Capture the cell that displays the provided text and extract its (x, y) central coordinate. 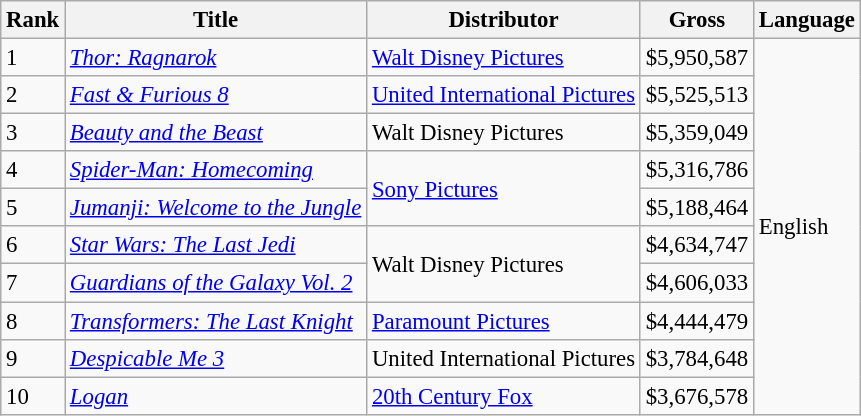
Title (216, 20)
9 (33, 358)
Beauty and the Beast (216, 133)
$4,634,747 (696, 245)
English (806, 227)
$5,525,513 (696, 95)
Paramount Pictures (504, 321)
$5,950,587 (696, 58)
5 (33, 208)
Jumanji: Welcome to the Jungle (216, 208)
$3,784,648 (696, 358)
$4,606,033 (696, 283)
Logan (216, 396)
3 (33, 133)
1 (33, 58)
Sony Pictures (504, 188)
Rank (33, 20)
Distributor (504, 20)
$4,444,479 (696, 321)
$3,676,578 (696, 396)
Gross (696, 20)
Transformers: The Last Knight (216, 321)
4 (33, 170)
Star Wars: The Last Jedi (216, 245)
Guardians of the Galaxy Vol. 2 (216, 283)
6 (33, 245)
Language (806, 20)
$5,188,464 (696, 208)
Thor: Ragnarok (216, 58)
8 (33, 321)
$5,359,049 (696, 133)
Despicable Me 3 (216, 358)
Spider-Man: Homecoming (216, 170)
Fast & Furious 8 (216, 95)
7 (33, 283)
2 (33, 95)
20th Century Fox (504, 396)
$5,316,786 (696, 170)
10 (33, 396)
